Return the [X, Y] coordinate for the center point of the cell that contains the specified text.  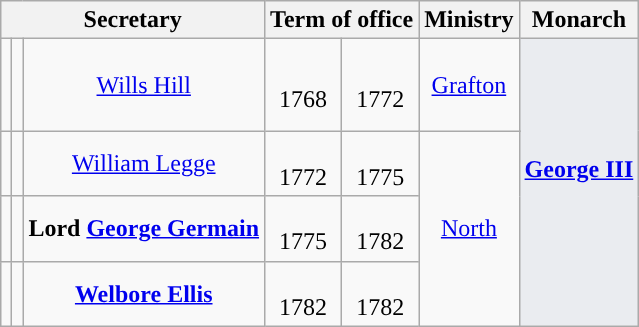
William Legge [144, 164]
North [469, 228]
Grafton [469, 85]
Secretary [133, 20]
Ministry [469, 20]
Term of office [342, 20]
George III [579, 182]
Monarch [579, 20]
Wills Hill [144, 85]
1768 [304, 85]
Lord George Germain [144, 228]
Welbore Ellis [144, 294]
